Identify which cell holds the provided text, then report its [x, y] central coordinate. 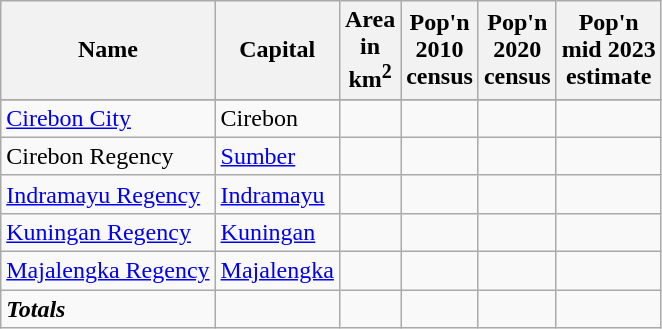
Cirebon Regency [108, 156]
Kuningan [277, 232]
Pop'n 2010 census [440, 50]
Kuningan Regency [108, 232]
Majalengka [277, 271]
Cirebon [277, 118]
Totals [108, 309]
Area in km2 [370, 50]
Pop'n mid 2023estimate [608, 50]
Name [108, 50]
Pop'n 2020 census [517, 50]
Majalengka Regency [108, 271]
Indramayu [277, 194]
Capital [277, 50]
Sumber [277, 156]
Cirebon City [108, 118]
Indramayu Regency [108, 194]
